Identify which cell holds the provided text, then report its (x, y) central coordinate. 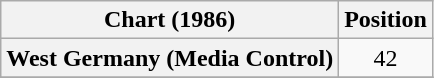
42 (386, 58)
Chart (1986) (170, 20)
Position (386, 20)
West Germany (Media Control) (170, 58)
